Identify which cell holds the provided text, then report its (x, y) central coordinate. 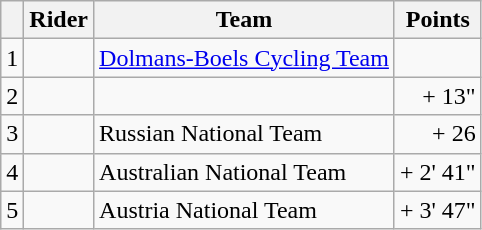
+ 3' 47" (438, 210)
+ 2' 41" (438, 172)
Rider (59, 20)
2 (12, 96)
Points (438, 20)
5 (12, 210)
Team (244, 20)
Australian National Team (244, 172)
Dolmans-Boels Cycling Team (244, 58)
+ 26 (438, 134)
+ 13" (438, 96)
4 (12, 172)
1 (12, 58)
Austria National Team (244, 210)
3 (12, 134)
Russian National Team (244, 134)
